Scan for the cell matching the given text and deliver its [x, y] coordinate at center. 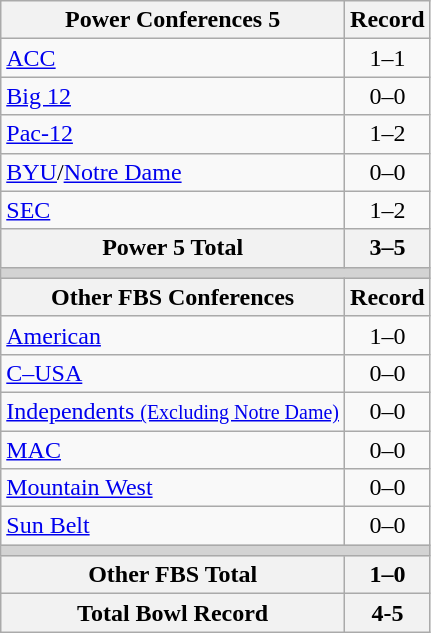
Mountain West [173, 488]
Big 12 [173, 96]
Other FBS Total [173, 575]
SEC [173, 210]
Pac-12 [173, 134]
MAC [173, 449]
Sun Belt [173, 526]
C–USA [173, 373]
ACC [173, 58]
Power Conferences 5 [173, 20]
BYU/Notre Dame [173, 172]
American [173, 335]
Other FBS Conferences [173, 297]
4-5 [388, 613]
Independents (Excluding Notre Dame) [173, 411]
1–1 [388, 58]
Power 5 Total [173, 248]
Total Bowl Record [173, 613]
3–5 [388, 248]
